Identify which cell holds the provided text, then report its (x, y) central coordinate. 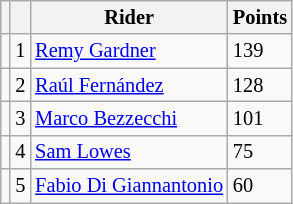
128 (260, 85)
Rider (129, 17)
101 (260, 118)
60 (260, 186)
139 (260, 51)
2 (20, 85)
1 (20, 51)
Points (260, 17)
Marco Bezzecchi (129, 118)
5 (20, 186)
Fabio Di Giannantonio (129, 186)
3 (20, 118)
4 (20, 152)
Sam Lowes (129, 152)
75 (260, 152)
Raúl Fernández (129, 85)
Remy Gardner (129, 51)
